Extract the (x, y) coordinate from the center of the cell holding the provided text.  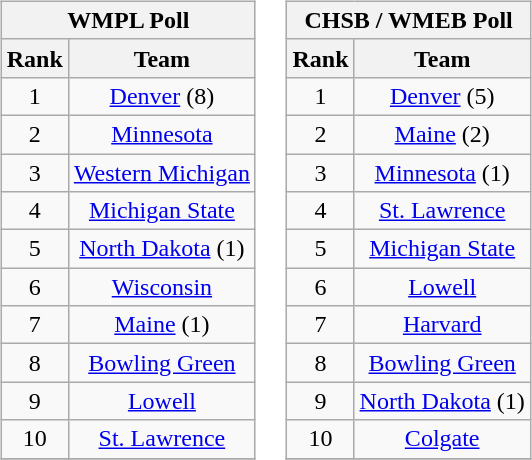
Wisconsin (162, 287)
Denver (8) (162, 96)
Denver (5) (442, 96)
Minnesota (162, 134)
Colgate (442, 439)
Maine (2) (442, 134)
WMPL Poll (128, 20)
Minnesota (1) (442, 173)
Western Michigan (162, 173)
Harvard (442, 325)
CHSB / WMEB Poll (408, 20)
Maine (1) (162, 325)
